For the text-containing cell, return its midpoint in (x, y) coordinate format. 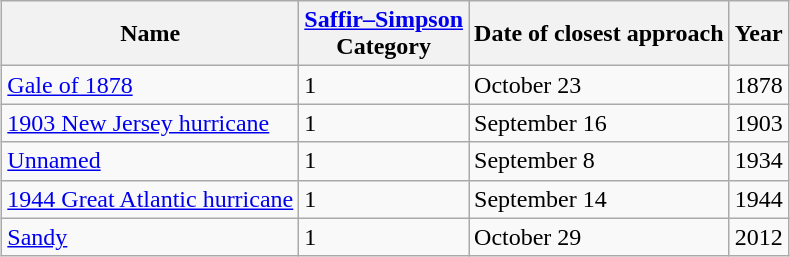
1934 (758, 161)
Gale of 1878 (150, 85)
1944 (758, 199)
1903 (758, 123)
Sandy (150, 237)
Year (758, 34)
October 23 (600, 85)
2012 (758, 237)
September 16 (600, 123)
Unnamed (150, 161)
September 14 (600, 199)
Saffir–SimpsonCategory (384, 34)
September 8 (600, 161)
1903 New Jersey hurricane (150, 123)
October 29 (600, 237)
1878 (758, 85)
Name (150, 34)
1944 Great Atlantic hurricane (150, 199)
Date of closest approach (600, 34)
